Return (x, y) of the center of cell containing provided text 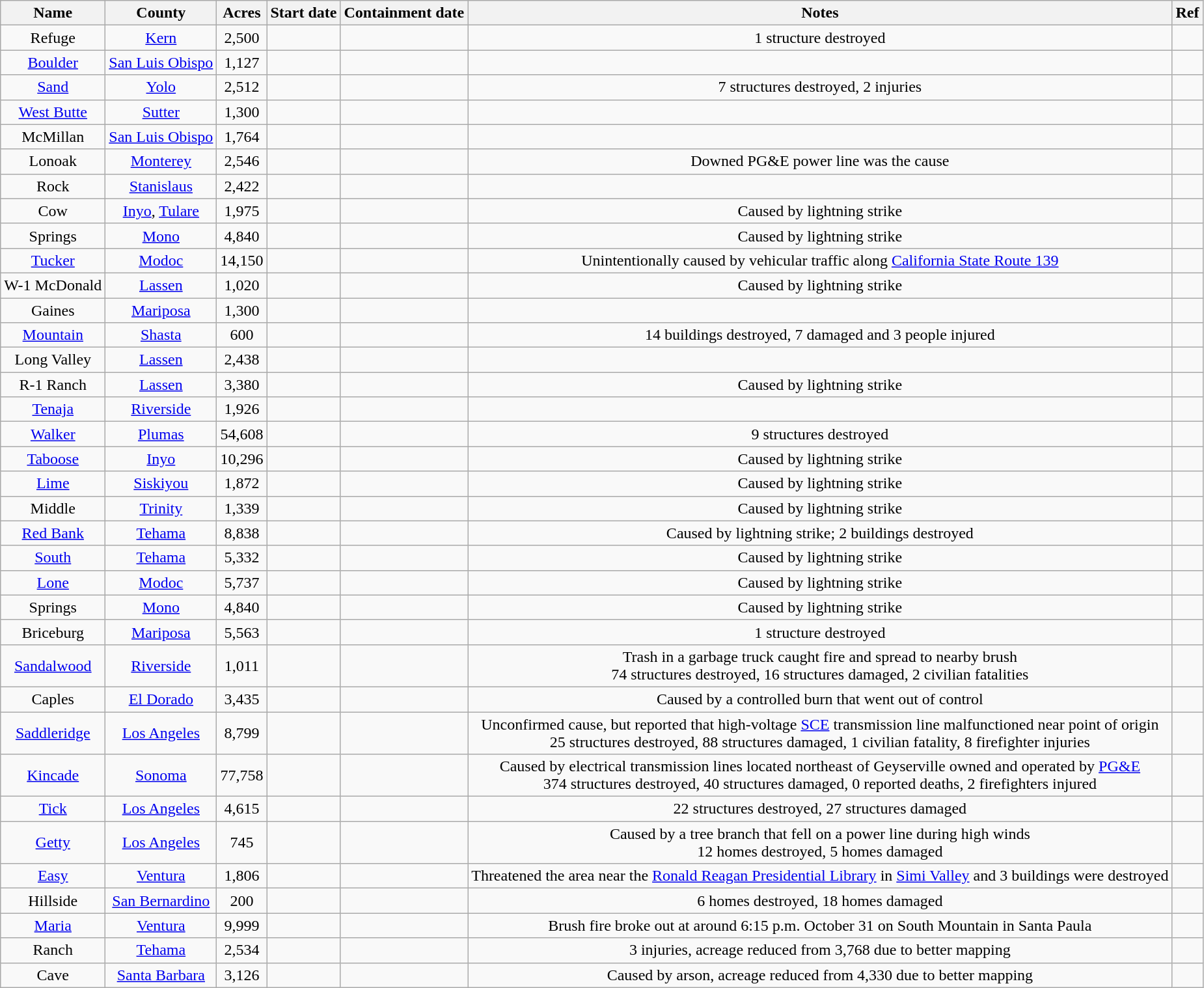
Maria (53, 926)
Yolo (161, 87)
Gaines (53, 310)
Monterey (161, 161)
1,806 (242, 876)
1,975 (242, 211)
Trash in a garbage truck caught fire and spread to nearby brush74 structures destroyed, 16 structures damaged, 2 civilian fatalities (820, 665)
10,296 (242, 459)
Rock (53, 186)
County (161, 13)
1,020 (242, 285)
Caused by lightning strike; 2 buildings destroyed (820, 533)
R-1 Ranch (53, 385)
Red Bank (53, 533)
Boulder (53, 62)
West Butte (53, 112)
Trinity (161, 508)
Hillside (53, 901)
Downed PG&E power line was the cause (820, 161)
Caused by a controlled burn that went out of control (820, 699)
Refuge (53, 38)
Easy (53, 876)
200 (242, 901)
Lonoak (53, 161)
Cave (53, 975)
Inyo, Tulare (161, 211)
Caused by a tree branch that fell on a power line during high winds12 homes destroyed, 5 homes damaged (820, 842)
Siskiyou (161, 484)
San Bernardino (161, 901)
Shasta (161, 335)
600 (242, 335)
2,534 (242, 950)
Lime (53, 484)
7 structures destroyed, 2 injuries (820, 87)
3,380 (242, 385)
Stanislaus (161, 186)
W-1 McDonald (53, 285)
Inyo (161, 459)
Tenaja (53, 409)
Middle (53, 508)
3,435 (242, 699)
14 buildings destroyed, 7 damaged and 3 people injured (820, 335)
Cow (53, 211)
Ref (1187, 13)
Briceburg (53, 632)
El Dorado (161, 699)
2,512 (242, 87)
Santa Barbara (161, 975)
1,339 (242, 508)
1,926 (242, 409)
Name (53, 13)
Notes (820, 13)
Sutter (161, 112)
22 structures destroyed, 27 structures damaged (820, 809)
Sonoma (161, 776)
2,438 (242, 360)
77,758 (242, 776)
6 homes destroyed, 18 homes damaged (820, 901)
5,563 (242, 632)
Kincade (53, 776)
Ranch (53, 950)
Acres (242, 13)
2,500 (242, 38)
Lone (53, 583)
Taboose (53, 459)
Sand (53, 87)
Getty (53, 842)
Walker (53, 434)
2,546 (242, 161)
Kern (161, 38)
9 structures destroyed (820, 434)
Unintentionally caused by vehicular traffic along California State Route 139 (820, 260)
9,999 (242, 926)
5,737 (242, 583)
4,615 (242, 809)
Tucker (53, 260)
3,126 (242, 975)
Start date (303, 13)
5,332 (242, 558)
Saddleridge (53, 733)
1,011 (242, 665)
Tick (53, 809)
Sandalwood (53, 665)
McMillan (53, 137)
Brush fire broke out at around 6:15 p.m. October 31 on South Mountain in Santa Paula (820, 926)
Threatened the area near the Ronald Reagan Presidential Library in Simi Valley and 3 buildings were destroyed (820, 876)
1,127 (242, 62)
1,872 (242, 484)
South (53, 558)
2,422 (242, 186)
Long Valley (53, 360)
8,799 (242, 733)
Plumas (161, 434)
Mountain (53, 335)
8,838 (242, 533)
14,150 (242, 260)
Caples (53, 699)
3 injuries, acreage reduced from 3,768 due to better mapping (820, 950)
1,764 (242, 137)
Caused by arson, acreage reduced from 4,330 due to better mapping (820, 975)
745 (242, 842)
Containment date (404, 13)
54,608 (242, 434)
